Find where the given text appears and provide that cell's center as (X, Y) coordinate. 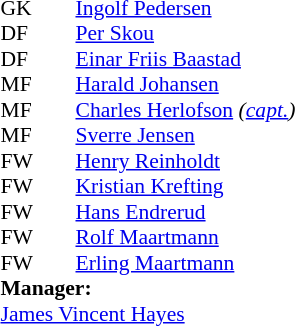
Charles Herlofson (capt.) (185, 110)
Harald Johansen (185, 85)
Per Skou (185, 33)
Hans Endrerud (185, 212)
Erling Maartmann (185, 263)
Rolf Maartmann (185, 237)
Sverre Jensen (185, 135)
Einar Friis Baastad (185, 59)
Kristian Krefting (185, 187)
Henry Reinholdt (185, 161)
Manager: (148, 289)
